Detect which cell encompasses the target text, then output its [X, Y] center coordinate. 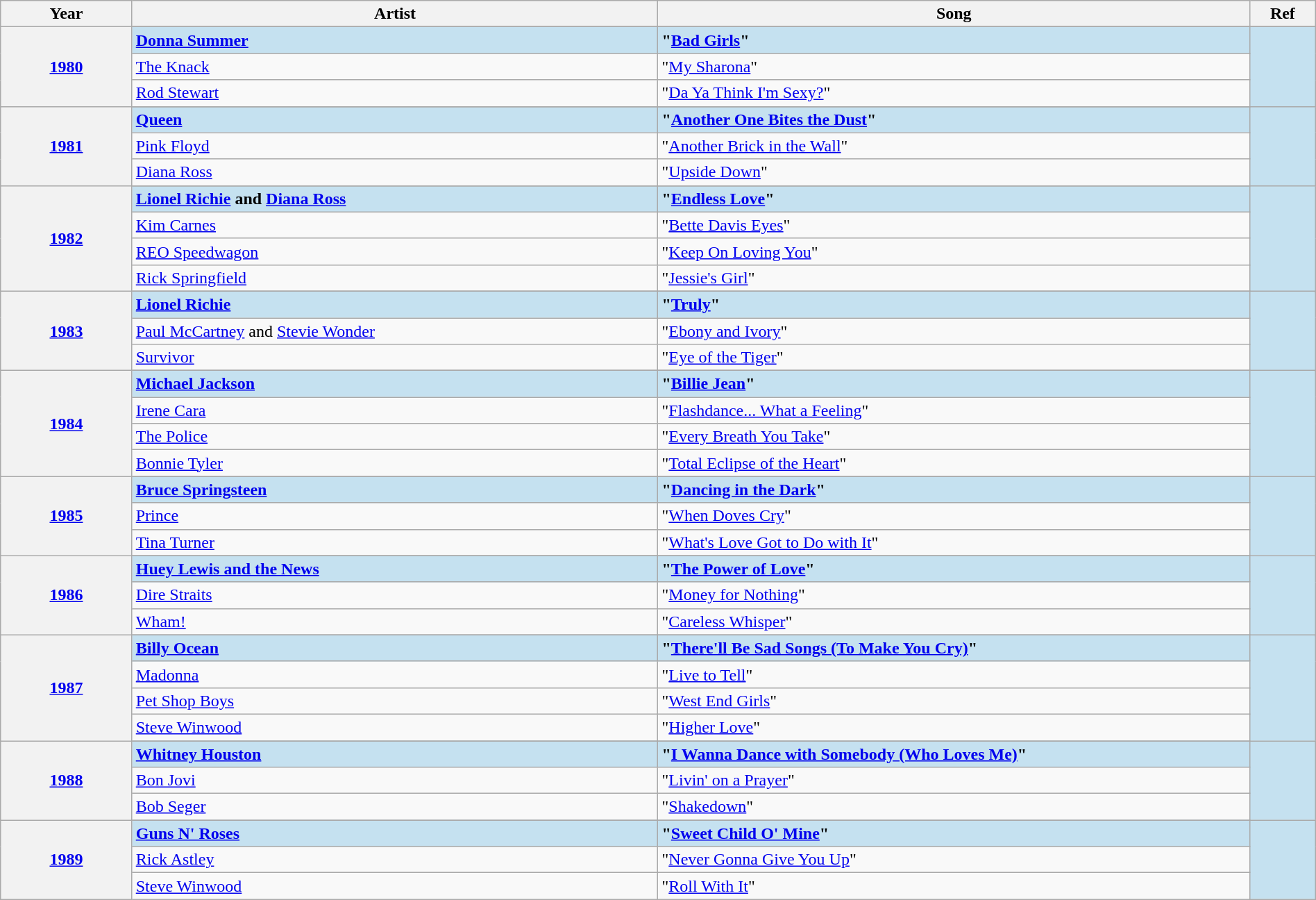
"Truly" [954, 304]
"Billie Jean" [954, 384]
"Every Breath You Take" [954, 437]
1980 [67, 67]
"Bette Davis Eyes" [954, 225]
The Police [395, 437]
Bruce Springsteen [395, 490]
"Shakedown" [954, 807]
1983 [67, 331]
Pet Shop Boys [395, 701]
Prince [395, 516]
Kim Carnes [395, 225]
"Higher Love" [954, 727]
1988 [67, 780]
Donna Summer [395, 40]
Bonnie Tyler [395, 463]
"Total Eclipse of the Heart" [954, 463]
"Another One Bites the Dust" [954, 119]
Artist [395, 14]
Guns N' Roses [395, 833]
"There'll Be Sad Songs (To Make You Cry)" [954, 648]
1985 [67, 516]
"Roll With It" [954, 886]
Michael Jackson [395, 384]
Huey Lewis and the News [395, 569]
Madonna [395, 674]
1987 [67, 687]
"When Doves Cry" [954, 516]
Irene Cara [395, 410]
Dire Straits [395, 595]
Lionel Richie [395, 304]
The Knack [395, 67]
"Bad Girls" [954, 40]
"Careless Whisper" [954, 622]
"Keep On Loving You" [954, 251]
1982 [67, 238]
Song [954, 14]
1986 [67, 595]
"Flashdance... What a Feeling" [954, 410]
"Endless Love" [954, 199]
"Dancing in the Dark" [954, 490]
"Live to Tell" [954, 674]
"I Wanna Dance with Somebody (Who Loves Me)" [954, 753]
"Ebony and Ivory" [954, 331]
"Another Brick in the Wall" [954, 146]
Queen [395, 119]
Billy Ocean [395, 648]
Wham! [395, 622]
"Sweet Child O' Mine" [954, 833]
"Money for Nothing" [954, 595]
Rod Stewart [395, 93]
Lionel Richie and Diana Ross [395, 199]
Diana Ross [395, 172]
1981 [67, 146]
REO Speedwagon [395, 251]
"What's Love Got to Do with It" [954, 542]
"Eye of the Tiger" [954, 358]
"Da Ya Think I'm Sexy?" [954, 93]
"My Sharona" [954, 67]
Pink Floyd [395, 146]
Bon Jovi [395, 781]
1989 [67, 860]
1984 [67, 424]
Year [67, 14]
Tina Turner [395, 542]
Paul McCartney and Stevie Wonder [395, 331]
Ref [1283, 14]
Rick Springfield [395, 278]
"Never Gonna Give You Up" [954, 860]
"Jessie's Girl" [954, 278]
Whitney Houston [395, 753]
"Upside Down" [954, 172]
"Livin' on a Prayer" [954, 781]
Survivor [395, 358]
"West End Girls" [954, 701]
Rick Astley [395, 860]
Bob Seger [395, 807]
"The Power of Love" [954, 569]
